Search for the cell housing the specified text and yield its [x, y] center coordinate. 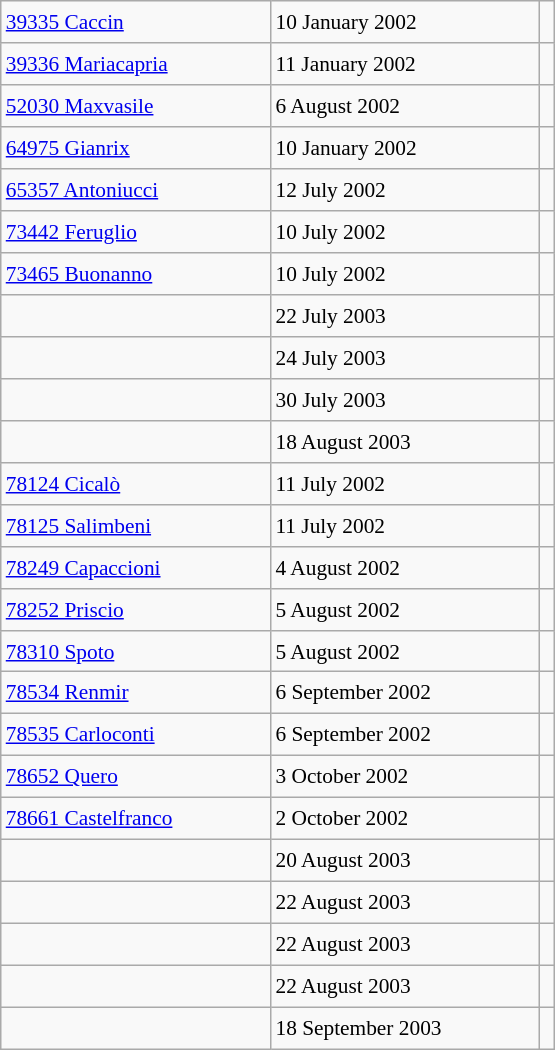
73465 Buonanno [136, 274]
64975 Gianrix [136, 148]
6 August 2002 [404, 106]
52030 Maxvasile [136, 106]
78252 Priscio [136, 609]
22 July 2003 [404, 316]
78534 Renmir [136, 693]
30 July 2003 [404, 399]
12 July 2002 [404, 190]
18 September 2003 [404, 1028]
11 January 2002 [404, 64]
78124 Cicalò [136, 483]
3 October 2002 [404, 777]
65357 Antoniucci [136, 190]
4 August 2002 [404, 567]
73442 Feruglio [136, 232]
78310 Spoto [136, 651]
39335 Caccin [136, 22]
78661 Castelfranco [136, 819]
78249 Capaccioni [136, 567]
78125 Salimbeni [136, 525]
2 October 2002 [404, 819]
78535 Carloconti [136, 735]
20 August 2003 [404, 861]
24 July 2003 [404, 358]
78652 Quero [136, 777]
18 August 2003 [404, 441]
39336 Mariacapria [136, 64]
